Extract the (x, y) coordinate from the center of the cell holding the provided text.  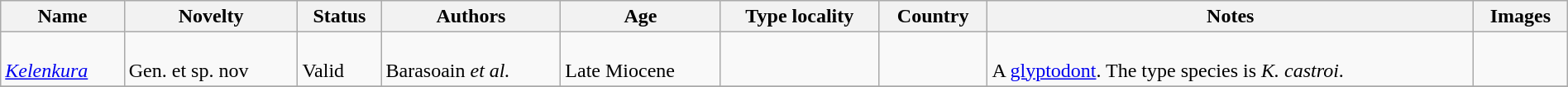
Authors (471, 17)
Notes (1231, 17)
Status (339, 17)
Type locality (799, 17)
Kelenkura (63, 60)
Images (1521, 17)
Valid (339, 60)
Name (63, 17)
Age (640, 17)
Gen. et sp. nov (211, 60)
Late Miocene (640, 60)
Novelty (211, 17)
Barasoain et al. (471, 60)
Country (933, 17)
A glyptodont. The type species is K. castroi. (1231, 60)
